Provide the [x, y] coordinate of the cell's center where the given text is located.  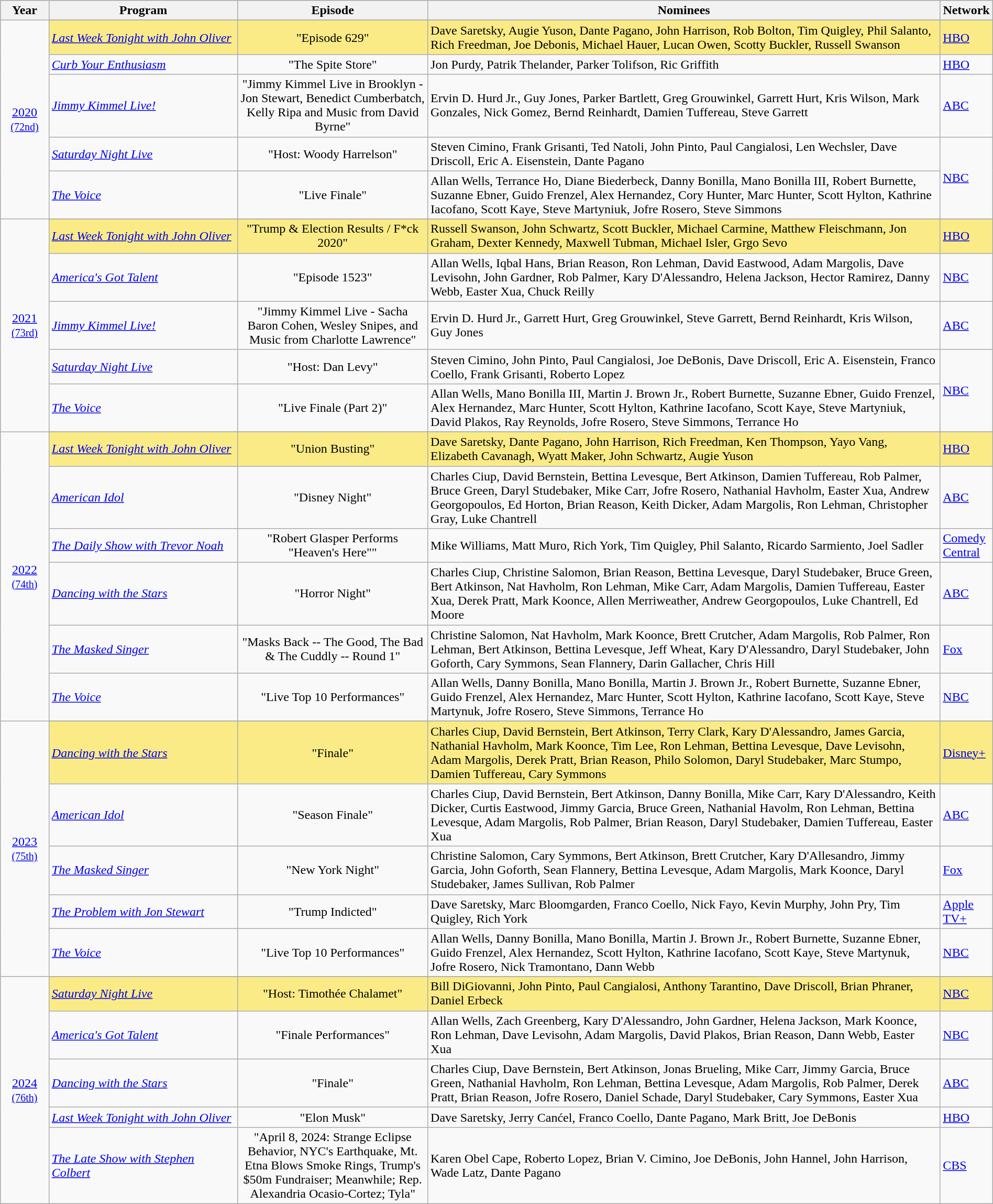
2023(75th) [25, 849]
"Season Finale" [333, 815]
Nominees [684, 10]
Apple TV+ [966, 912]
Dave Saretsky, Marc Bloomgarden, Franco Coello, Nick Fayo, Kevin Murphy, John Pry, Tim Quigley, Rich York [684, 912]
Jon Purdy, Patrik Thelander, Parker Tolifson, Ric Griffith [684, 64]
Network [966, 10]
Year [25, 10]
"Union Busting" [333, 448]
2022(74th) [25, 576]
"Horror Night" [333, 594]
"Live Finale" [333, 195]
"Host: Timothée Chalamet" [333, 993]
Program [144, 10]
2024(76th) [25, 1090]
The Daily Show with Trevor Noah [144, 546]
"Episode 629" [333, 38]
"Masks Back -- The Good, The Bad & The Cuddly -- Round 1" [333, 649]
"Host: Dan Levy" [333, 367]
"Elon Musk" [333, 1117]
Comedy Central [966, 546]
"Host: Woody Harrelson" [333, 154]
"Jimmy Kimmel Live in Brooklyn - Jon Stewart, Benedict Cumberbatch, Kelly Ripa and Music from David Byrne" [333, 106]
The Late Show with Stephen Colbert [144, 1165]
"Jimmy Kimmel Live - Sacha Baron Cohen, Wesley Snipes, and Music from Charlotte Lawrence" [333, 325]
Dave Saretsky, Dante Pagano, John Harrison, Rich Freedman, Ken Thompson, Yayo Vang, Elizabeth Cavanagh, Wyatt Maker, John Schwartz, Augie Yuson [684, 448]
Karen Obel Cape, Roberto Lopez, Brian V. Cimino, Joe DeBonis, John Hannel, John Harrison, Wade Latz, Dante Pagano [684, 1165]
2021(73rd) [25, 325]
Steven Cimino, Frank Grisanti, Ted Natoli, John Pinto, Paul Cangialosi, Len Wechsler, Dave Driscoll, Eric A. Eisenstein, Dante Pagano [684, 154]
CBS [966, 1165]
"Trump & Election Results / F*ck 2020" [333, 236]
"Trump Indicted" [333, 912]
Bill DiGiovanni, John Pinto, Paul Cangialosi, Anthony Tarantino, Dave Driscoll, Brian Phraner, Daniel Erbeck [684, 993]
Mike Williams, Matt Muro, Rich York, Tim Quigley, Phil Salanto, Ricardo Sarmiento, Joel Sadler [684, 546]
"Robert Glasper Performs "Heaven's Here"" [333, 546]
The Problem with Jon Stewart [144, 912]
Ervin D. Hurd Jr., Garrett Hurt, Greg Grouwinkel, Steve Garrett, Bernd Reinhardt, Kris Wilson, Guy Jones [684, 325]
Curb Your Enthusiasm [144, 64]
"Disney Night" [333, 498]
"New York Night" [333, 870]
2020(72nd) [25, 119]
"Live Finale (Part 2)" [333, 408]
Steven Cimino, John Pinto, Paul Cangialosi, Joe DeBonis, Dave Driscoll, Eric A. Eisenstein, Franco Coello, Frank Grisanti, Roberto Lopez [684, 367]
"Episode 1523" [333, 277]
Dave Saretsky, Jerry Canćel, Franco Coello, Dante Pagano, Mark Britt, Joe DeBonis [684, 1117]
Episode [333, 10]
"The Spite Store" [333, 64]
Disney+ [966, 752]
"Finale Performances" [333, 1035]
